Pinpoint the cell where the given text exists, returning its [X, Y] midpoint coordinate. 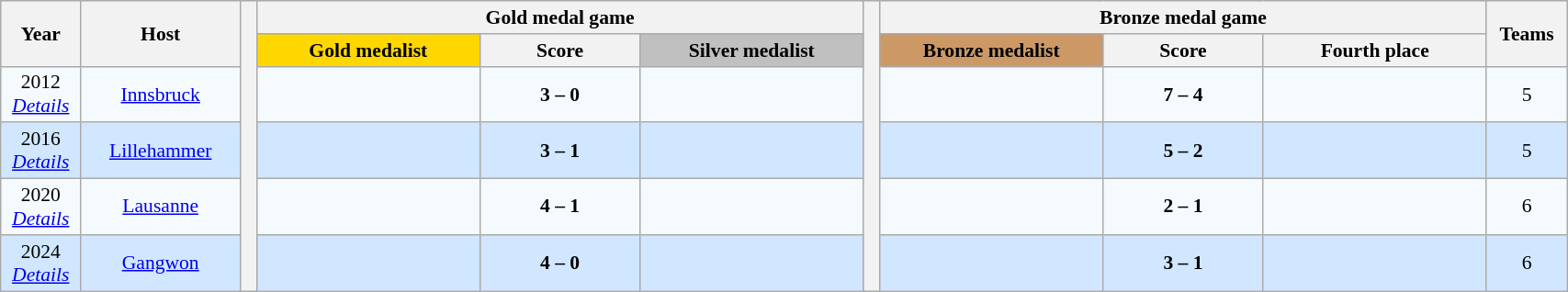
Gangwon [161, 263]
Host [161, 33]
Innsbruck [161, 94]
2016Details [40, 151]
Lausanne [161, 208]
Bronze medal game [1183, 17]
Year [40, 33]
2024Details [40, 263]
7 – 4 [1183, 94]
2012Details [40, 94]
5 – 2 [1183, 151]
Gold medalist [368, 51]
Bronze medalist [991, 51]
Silver medalist [752, 51]
3 – 0 [560, 94]
Lillehammer [161, 151]
Fourth place [1375, 51]
4 – 0 [560, 263]
2020Details [40, 208]
Gold medal game [560, 17]
Teams [1527, 33]
2 – 1 [1183, 208]
4 – 1 [560, 208]
